Scan for the cell matching the given text and deliver its [X, Y] coordinate at center. 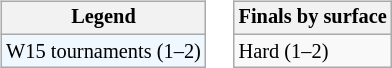
W15 tournaments (1–2) [103, 51]
Hard (1–2) [313, 51]
Finals by surface [313, 18]
Legend [103, 18]
